Provide the [X, Y] coordinate of the cell's center where the given text is located.  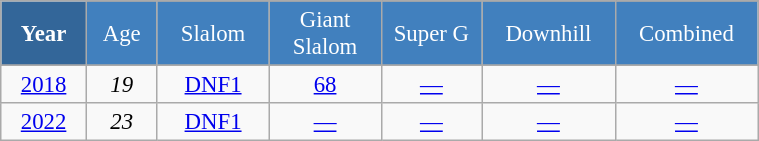
Age [122, 34]
19 [122, 85]
2022 [44, 122]
Year [44, 34]
Downhill [549, 34]
Super G [432, 34]
68 [325, 85]
2018 [44, 85]
Slalom [213, 34]
23 [122, 122]
GiantSlalom [325, 34]
Combined [686, 34]
